Pinpoint the cell where the given text exists, returning its (x, y) midpoint coordinate. 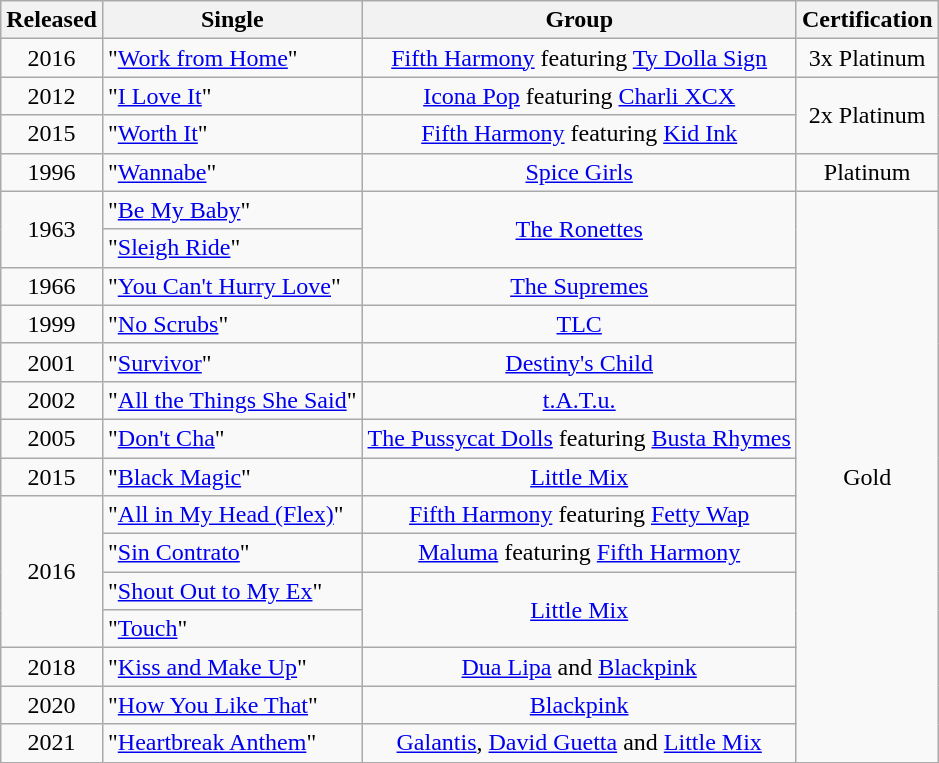
1966 (52, 286)
The Ronettes (579, 229)
t.A.T.u. (579, 400)
"Kiss and Make Up" (232, 667)
Certification (867, 20)
Dua Lipa and Blackpink (579, 667)
Blackpink (579, 705)
2002 (52, 400)
2012 (52, 96)
2001 (52, 362)
"Black Magic" (232, 477)
"Sleigh Ride" (232, 248)
Fifth Harmony featuring Fetty Wap (579, 515)
TLC (579, 324)
"Don't Cha" (232, 438)
Released (52, 20)
2021 (52, 743)
Galantis, David Guetta and Little Mix (579, 743)
The Supremes (579, 286)
Spice Girls (579, 172)
"You Can't Hurry Love" (232, 286)
2020 (52, 705)
"Wannabe" (232, 172)
"Worth It" (232, 134)
3x Platinum (867, 58)
The Pussycat Dolls featuring Busta Rhymes (579, 438)
1999 (52, 324)
"All the Things She Said" (232, 400)
Gold (867, 476)
Icona Pop featuring Charli XCX (579, 96)
Destiny's Child (579, 362)
"Survivor" (232, 362)
"Shout Out to My Ex" (232, 591)
Maluma featuring Fifth Harmony (579, 553)
1996 (52, 172)
2005 (52, 438)
2018 (52, 667)
Fifth Harmony featuring Ty Dolla Sign (579, 58)
Fifth Harmony featuring Kid Ink (579, 134)
"Work from Home" (232, 58)
Group (579, 20)
"Touch" (232, 629)
"I Love It" (232, 96)
Platinum (867, 172)
"No Scrubs" (232, 324)
2x Platinum (867, 115)
"Sin Contrato" (232, 553)
Single (232, 20)
1963 (52, 229)
"All in My Head (Flex)" (232, 515)
"Be My Baby" (232, 210)
"Heartbreak Anthem" (232, 743)
"How You Like That" (232, 705)
